Locate the cell with the specified text and output its [X, Y] center coordinate. 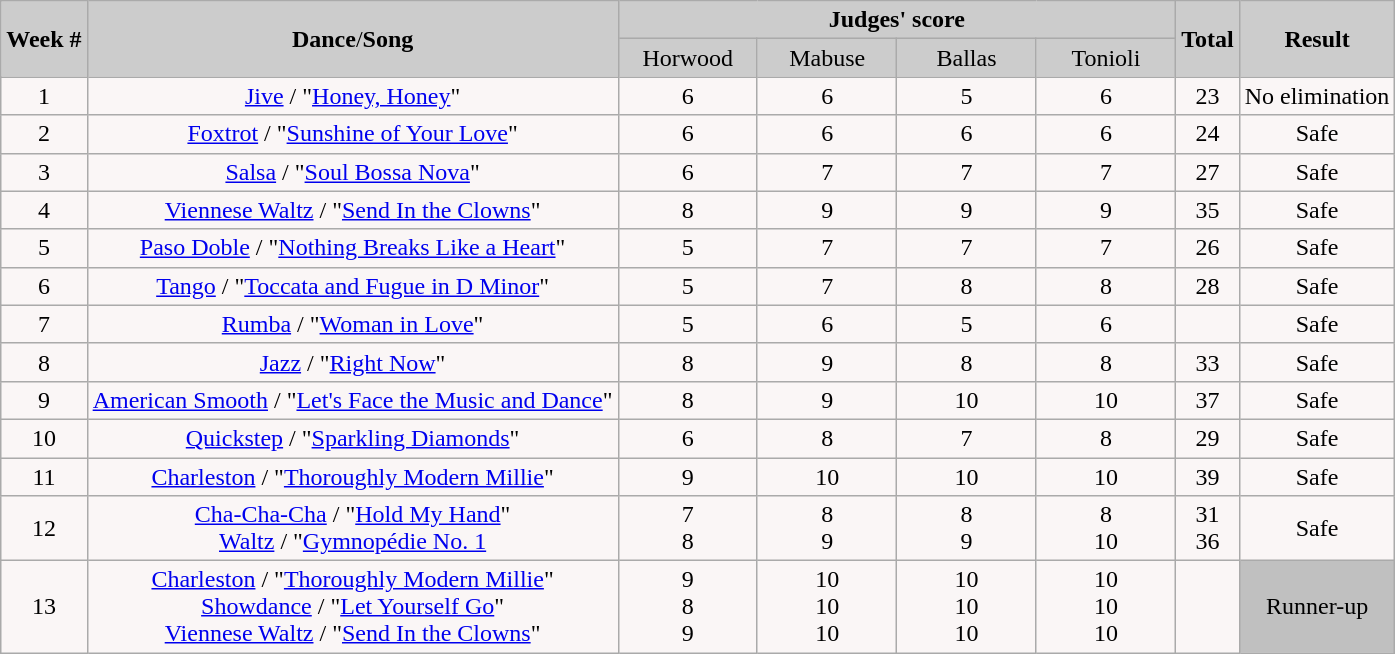
35 [1208, 210]
Tango / "Toccata and Fugue in D Minor" [352, 286]
Salsa / "Soul Bossa Nova" [352, 172]
810 [1106, 528]
11 [44, 477]
3 [44, 172]
27 [1208, 172]
Foxtrot / "Sunshine of Your Love" [352, 134]
Runner-up [1317, 607]
Horwood [688, 58]
989 [688, 607]
Jive / "Honey, Honey" [352, 96]
Charleston / "Thoroughly Modern Millie"Showdance / "Let Yourself Go"Viennese Waltz / "Send In the Clowns" [352, 607]
4 [44, 210]
Paso Doble / "Nothing Breaks Like a Heart" [352, 248]
28 [1208, 286]
No elimination [1317, 96]
23 [1208, 96]
Viennese Waltz / "Send In the Clowns" [352, 210]
12 [44, 528]
American Smooth / "Let's Face the Music and Dance" [352, 400]
Judges' score [897, 20]
Week # [44, 39]
24 [1208, 134]
Cha-Cha-Cha / "Hold My Hand"Waltz / "Gymnopédie No. 1 [352, 528]
1 [44, 96]
Rumba / "Woman in Love" [352, 324]
39 [1208, 477]
3136 [1208, 528]
Mabuse [826, 58]
37 [1208, 400]
Ballas [966, 58]
78 [688, 528]
Dance/Song [352, 39]
Jazz / "Right Now" [352, 362]
Quickstep / "Sparkling Diamonds" [352, 438]
13 [44, 607]
Total [1208, 39]
Charleston / "Thoroughly Modern Millie" [352, 477]
33 [1208, 362]
26 [1208, 248]
29 [1208, 438]
Tonioli [1106, 58]
2 [44, 134]
Result [1317, 39]
